Provide the [X, Y] coordinate of the cell's center where the given text is located.  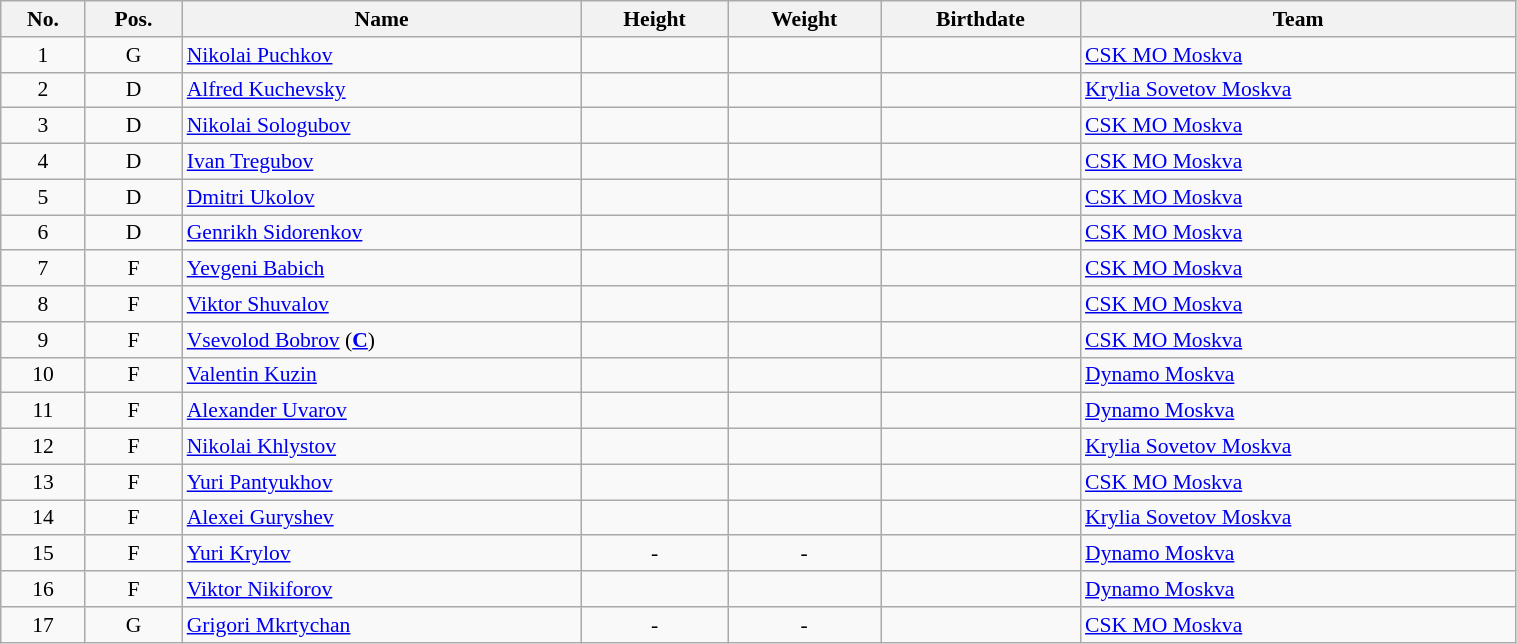
Birthdate [980, 19]
Alfred Kuchevsky [382, 90]
Nikolai Khlystov [382, 447]
10 [43, 375]
Nikolai Sologubov [382, 126]
Weight [804, 19]
Viktor Nikiforov [382, 589]
12 [43, 447]
Viktor Shuvalov [382, 304]
Alexei Guryshev [382, 518]
Valentin Kuzin [382, 375]
11 [43, 411]
Grigori Mkrtychan [382, 625]
13 [43, 482]
Pos. [134, 19]
4 [43, 162]
Yuri Pantyukhov [382, 482]
16 [43, 589]
14 [43, 518]
3 [43, 126]
17 [43, 625]
Team [1298, 19]
Yevgeni Babich [382, 269]
8 [43, 304]
Nikolai Puchkov [382, 55]
Ivan Tregubov [382, 162]
5 [43, 197]
Name [382, 19]
6 [43, 233]
1 [43, 55]
2 [43, 90]
No. [43, 19]
Height [654, 19]
Vsevolod Bobrov (C) [382, 340]
9 [43, 340]
Alexander Uvarov [382, 411]
15 [43, 554]
Yuri Krylov [382, 554]
Dmitri Ukolov [382, 197]
7 [43, 269]
Genrikh Sidorenkov [382, 233]
